Search for the cell housing the specified text and yield its [x, y] center coordinate. 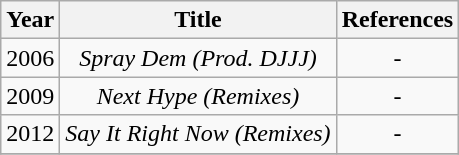
2012 [30, 134]
References [398, 20]
Next Hype (Remixes) [198, 96]
2006 [30, 58]
Say It Right Now (Remixes) [198, 134]
Year [30, 20]
Spray Dem (Prod. DJJJ) [198, 58]
Title [198, 20]
2009 [30, 96]
